Provide the (x, y) coordinate of the cell's center where the given text is located.  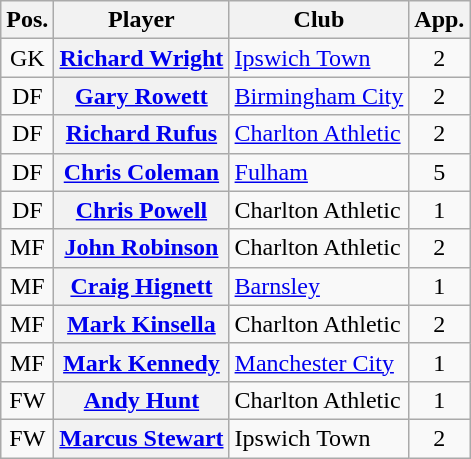
Andy Hunt (142, 400)
Gary Rowett (142, 96)
Pos. (28, 20)
Barnsley (319, 286)
Craig Hignett (142, 286)
Fulham (319, 172)
5 (440, 172)
Manchester City (319, 362)
Chris Powell (142, 210)
Richard Wright (142, 58)
Birmingham City (319, 96)
John Robinson (142, 248)
App. (440, 20)
GK (28, 58)
Chris Coleman (142, 172)
Mark Kennedy (142, 362)
Richard Rufus (142, 134)
Mark Kinsella (142, 324)
Club (319, 20)
Player (142, 20)
Marcus Stewart (142, 438)
